Identify which cell holds the provided text, then report its [X, Y] central coordinate. 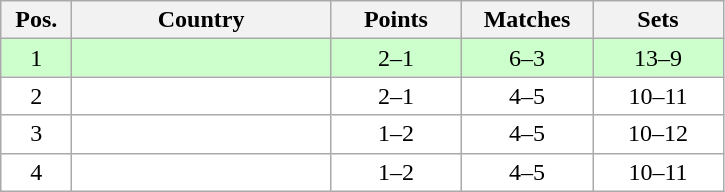
Country [202, 20]
Sets [658, 20]
Pos. [36, 20]
2 [36, 96]
4 [36, 172]
1 [36, 58]
Points [396, 20]
10–12 [658, 134]
13–9 [658, 58]
6–3 [526, 58]
Matches [526, 20]
3 [36, 134]
